Provide the [X, Y] coordinate of the cell's center where the given text is located.  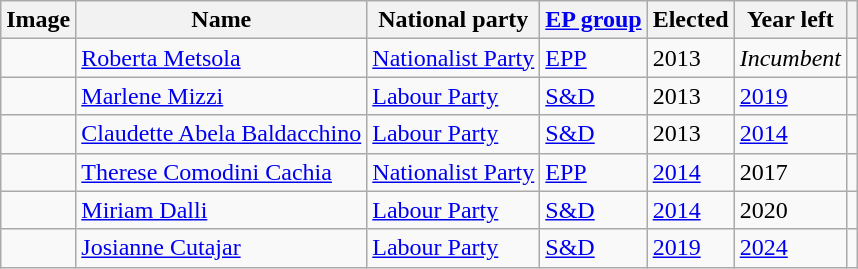
2020 [790, 210]
Elected [690, 20]
EP group [594, 20]
Incumbent [790, 58]
Therese Comodini Cachia [222, 172]
Roberta Metsola [222, 58]
National party [454, 20]
2017 [790, 172]
Name [222, 20]
Josianne Cutajar [222, 248]
2024 [790, 248]
Marlene Mizzi [222, 96]
Claudette Abela Baldacchino [222, 134]
Image [38, 20]
Year left [790, 20]
Miriam Dalli [222, 210]
